Provide the (x, y) coordinate of the cell's center where the given text is located.  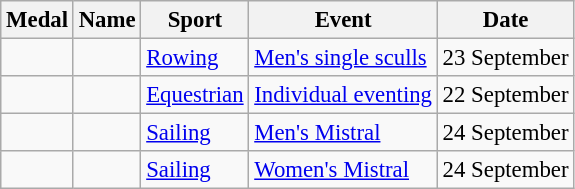
Date (505, 20)
Event (343, 20)
Men's single sculls (343, 58)
Medal (38, 20)
Equestrian (195, 95)
22 September (505, 95)
Women's Mistral (343, 170)
23 September (505, 58)
Men's Mistral (343, 133)
Rowing (195, 58)
Individual eventing (343, 95)
Name (107, 20)
Sport (195, 20)
